Scan for the cell matching the given text and deliver its (X, Y) coordinate at center. 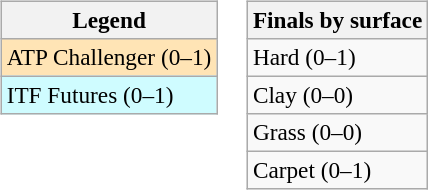
Finals by surface (337, 20)
Legend (108, 20)
Grass (0–0) (337, 133)
Clay (0–0) (337, 95)
ITF Futures (0–1) (108, 95)
Carpet (0–1) (337, 171)
ATP Challenger (0–1) (108, 57)
Hard (0–1) (337, 57)
